Scan for the cell matching the given text and deliver its [x, y] coordinate at center. 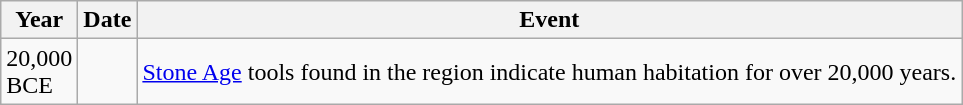
20,000BCE [40, 72]
Event [550, 20]
Year [40, 20]
Stone Age tools found in the region indicate human habitation for over 20,000 years. [550, 72]
Date [108, 20]
